Pinpoint the cell where the given text exists, returning its [X, Y] midpoint coordinate. 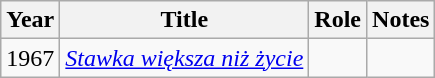
Role [338, 20]
Title [184, 20]
1967 [30, 58]
Stawka większa niż życie [184, 58]
Notes [401, 20]
Year [30, 20]
